Locate the cell with the specified text and output its (x, y) center coordinate. 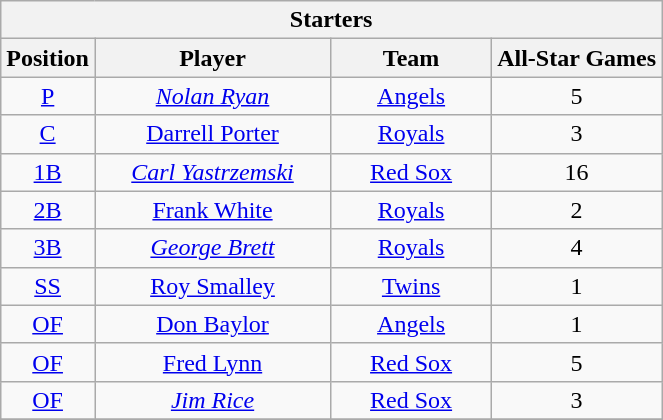
Roy Smalley (212, 286)
P (48, 96)
2B (48, 210)
Position (48, 58)
Fred Lynn (212, 362)
Darrell Porter (212, 134)
4 (577, 248)
16 (577, 172)
C (48, 134)
Starters (332, 20)
George Brett (212, 248)
Twins (412, 286)
Don Baylor (212, 324)
SS (48, 286)
Frank White (212, 210)
Nolan Ryan (212, 96)
All-Star Games (577, 58)
Player (212, 58)
3B (48, 248)
1B (48, 172)
Carl Yastrzemski (212, 172)
2 (577, 210)
Team (412, 58)
Jim Rice (212, 400)
